Search for the cell housing the specified text and yield its (X, Y) center coordinate. 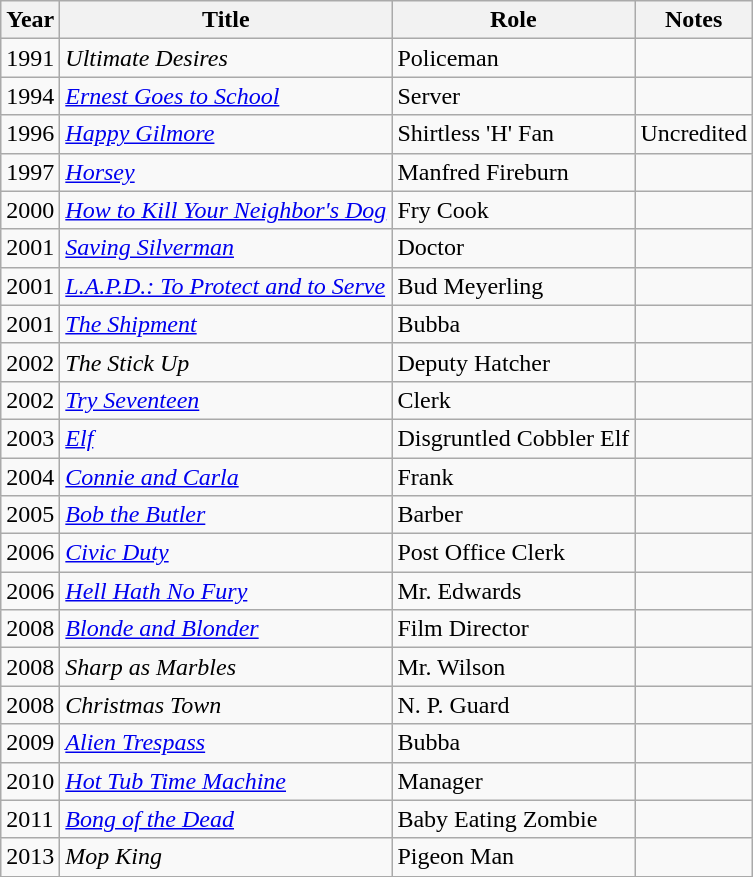
Mr. Edwards (514, 591)
Baby Eating Zombie (514, 819)
Fry Cook (514, 210)
Ernest Goes to School (226, 96)
Bong of the Dead (226, 819)
Shirtless 'H' Fan (514, 134)
1997 (30, 172)
2005 (30, 515)
Saving Silverman (226, 248)
Sharp as Marbles (226, 667)
Manager (514, 781)
2000 (30, 210)
Film Director (514, 629)
Connie and Carla (226, 477)
Year (30, 20)
Elf (226, 438)
Civic Duty (226, 553)
Deputy Hatcher (514, 362)
Hot Tub Time Machine (226, 781)
Mr. Wilson (514, 667)
Clerk (514, 400)
Hell Hath No Fury (226, 591)
Horsey (226, 172)
How to Kill Your Neighbor's Dog (226, 210)
1996 (30, 134)
Pigeon Man (514, 857)
Mop King (226, 857)
2004 (30, 477)
Post Office Clerk (514, 553)
2011 (30, 819)
Try Seventeen (226, 400)
2010 (30, 781)
2003 (30, 438)
Ultimate Desires (226, 58)
Title (226, 20)
1991 (30, 58)
Bud Meyerling (514, 286)
Disgruntled Cobbler Elf (514, 438)
Bob the Butler (226, 515)
The Shipment (226, 324)
Policeman (514, 58)
Uncredited (694, 134)
Server (514, 96)
Christmas Town (226, 705)
1994 (30, 96)
Happy Gilmore (226, 134)
N. P. Guard (514, 705)
Doctor (514, 248)
Manfred Fireburn (514, 172)
The Stick Up (226, 362)
Role (514, 20)
Blonde and Blonder (226, 629)
2009 (30, 743)
Frank (514, 477)
L.A.P.D.: To Protect and to Serve (226, 286)
Notes (694, 20)
2013 (30, 857)
Barber (514, 515)
Alien Trespass (226, 743)
